Return [X, Y] of the center of cell containing provided text 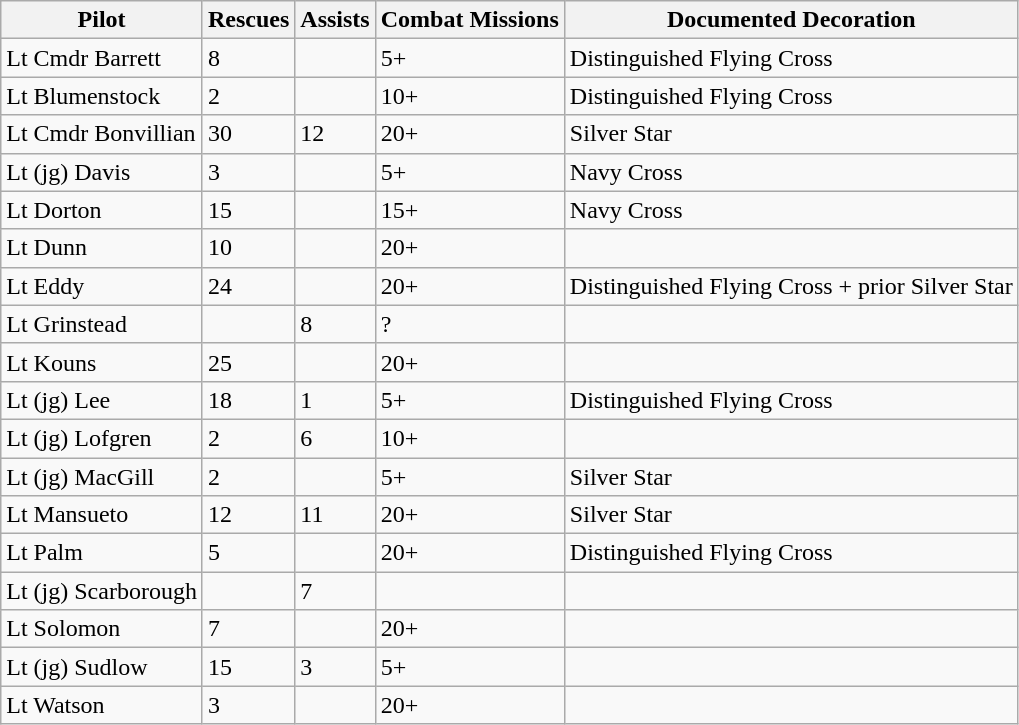
Lt (jg) Scarborough [102, 591]
24 [248, 286]
Lt Grinstead [102, 324]
Lt Palm [102, 553]
30 [248, 134]
11 [335, 515]
5 [248, 553]
Rescues [248, 20]
Lt Watson [102, 705]
Assists [335, 20]
Lt Cmdr Barrett [102, 58]
25 [248, 362]
Lt Dunn [102, 248]
Lt Cmdr Bonvillian [102, 134]
Lt (jg) Lee [102, 400]
1 [335, 400]
Lt (jg) Sudlow [102, 667]
Lt Solomon [102, 629]
Lt Dorton [102, 210]
Lt (jg) MacGill [102, 477]
Lt (jg) Davis [102, 172]
Lt Kouns [102, 362]
Distinguished Flying Cross + prior Silver Star [791, 286]
? [470, 324]
10 [248, 248]
Documented Decoration [791, 20]
6 [335, 438]
Combat Missions [470, 20]
Lt Blumenstock [102, 96]
15+ [470, 210]
Lt (jg) Lofgren [102, 438]
Lt Eddy [102, 286]
18 [248, 400]
Pilot [102, 20]
Lt Mansueto [102, 515]
